Pinpoint the cell where the given text exists, returning its [x, y] midpoint coordinate. 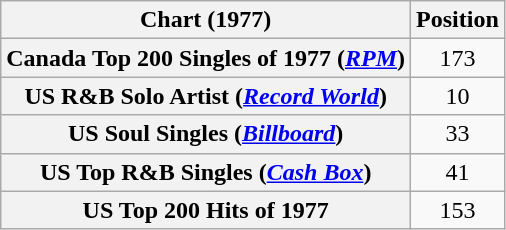
US R&B Solo Artist (Record World) [206, 96]
Canada Top 200 Singles of 1977 (RPM) [206, 58]
173 [458, 58]
Position [458, 20]
41 [458, 172]
10 [458, 96]
US Top 200 Hits of 1977 [206, 210]
US Top R&B Singles (Cash Box) [206, 172]
US Soul Singles (Billboard) [206, 134]
Chart (1977) [206, 20]
153 [458, 210]
33 [458, 134]
